Scan for the cell matching the given text and deliver its (X, Y) coordinate at center. 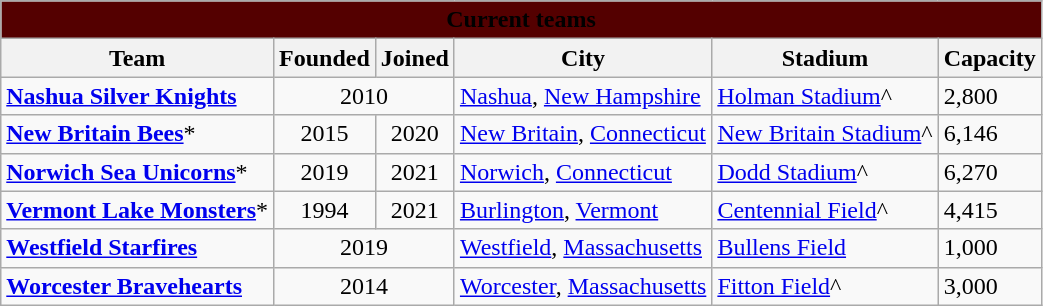
Burlington, Vermont (582, 210)
1994 (325, 210)
2014 (364, 286)
2020 (414, 134)
New Britain, Connecticut (582, 134)
Nashua, New Hampshire (582, 96)
Bullens Field (825, 248)
Norwich, Connecticut (582, 172)
Founded (325, 58)
Fitton Field^ (825, 286)
Westfield, Massachusetts (582, 248)
Vermont Lake Monsters* (138, 210)
Joined (414, 58)
2,800 (990, 96)
Centennial Field^ (825, 210)
2010 (364, 96)
Holman Stadium^ (825, 96)
Worcester, Massachusetts (582, 286)
Capacity (990, 58)
Team (138, 58)
1,000 (990, 248)
City (582, 58)
Dodd Stadium^ (825, 172)
2015 (325, 134)
Current teams (521, 20)
Norwich Sea Unicorns* (138, 172)
Worcester Bravehearts (138, 286)
4,415 (990, 210)
Westfield Starfires (138, 248)
Stadium (825, 58)
6,270 (990, 172)
3,000 (990, 286)
New Britain Stadium^ (825, 134)
New Britain Bees* (138, 134)
Nashua Silver Knights (138, 96)
6,146 (990, 134)
